Return (x, y) of the center of cell containing provided text 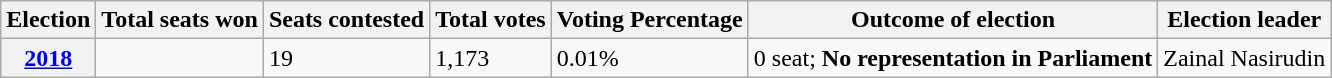
Total votes (491, 20)
1,173 (491, 58)
0 seat; No representation in Parliament (952, 58)
Outcome of election (952, 20)
Election (48, 20)
Election leader (1244, 20)
Total seats won (180, 20)
Seats contested (346, 20)
2018 (48, 58)
19 (346, 58)
0.01% (650, 58)
Voting Percentage (650, 20)
Zainal Nasirudin (1244, 58)
